Return the [X, Y] coordinate for the center point of the cell that contains the specified text.  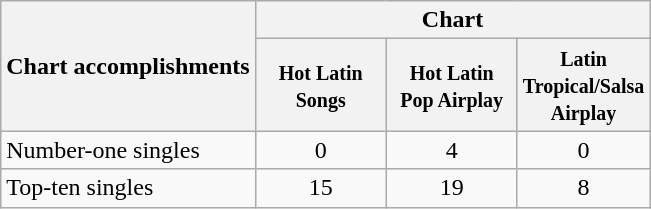
15 [320, 188]
8 [584, 188]
4 [452, 150]
Hot Latin Pop Airplay [452, 85]
Chart accomplishments [128, 66]
Hot Latin Songs [320, 85]
Chart [452, 20]
19 [452, 188]
Top-ten singles [128, 188]
Number-one singles [128, 150]
Latin Tropical/Salsa Airplay [584, 85]
